Locate the cell with the specified text and output its (x, y) center coordinate. 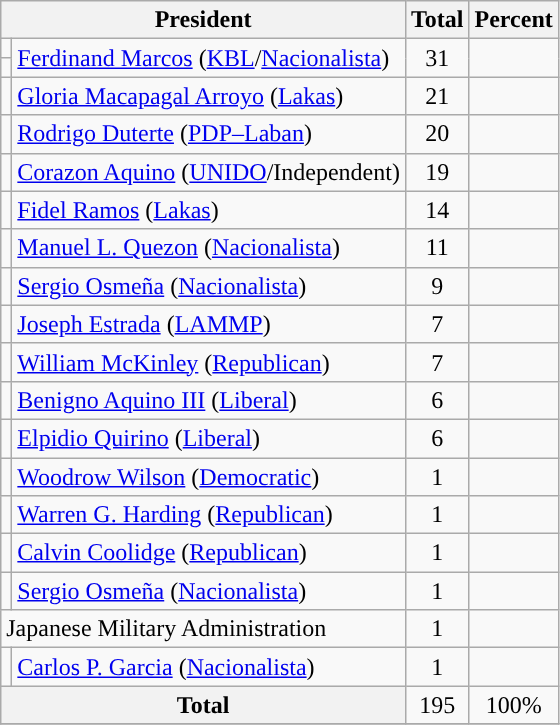
195 (437, 705)
19 (437, 172)
Benigno Aquino III (Liberal) (209, 400)
9 (437, 286)
Ferdinand Marcos (KBL/Nacionalista) (209, 58)
President (204, 20)
14 (437, 210)
Percent (514, 20)
21 (437, 96)
William McKinley (Republican) (209, 362)
Joseph Estrada (LAMMP) (209, 324)
11 (437, 248)
Elpidio Quirino (Liberal) (209, 438)
Calvin Coolidge (Republican) (209, 553)
20 (437, 134)
Warren G. Harding (Republican) (209, 515)
Carlos P. Garcia (Nacionalista) (209, 667)
Manuel L. Quezon (Nacionalista) (209, 248)
Japanese Military Administration (204, 629)
31 (437, 58)
Rodrigo Duterte (PDP–Laban) (209, 134)
100% (514, 705)
Corazon Aquino (UNIDO/Independent) (209, 172)
Woodrow Wilson (Democratic) (209, 477)
Gloria Macapagal Arroyo (Lakas) (209, 96)
Fidel Ramos (Lakas) (209, 210)
